For the text-containing cell, return its midpoint in [X, Y] coordinate format. 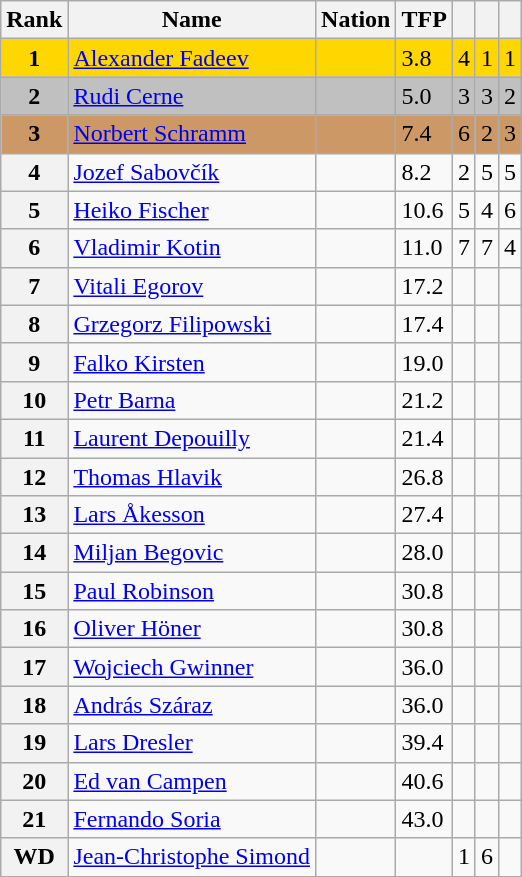
27.4 [424, 515]
TFP [424, 20]
21.2 [424, 400]
11 [34, 438]
Paul Robinson [192, 591]
Jean-Christophe Simond [192, 857]
Rudi Cerne [192, 96]
Alexander Fadeev [192, 58]
39.4 [424, 743]
26.8 [424, 477]
28.0 [424, 553]
Vitali Egorov [192, 286]
19 [34, 743]
18 [34, 705]
19.0 [424, 362]
21 [34, 819]
12 [34, 477]
21.4 [424, 438]
8 [34, 324]
Lars Åkesson [192, 515]
Oliver Höner [192, 629]
13 [34, 515]
7.4 [424, 134]
WD [34, 857]
Nation [356, 20]
Wojciech Gwinner [192, 667]
10 [34, 400]
9 [34, 362]
Grzegorz Filipowski [192, 324]
3.8 [424, 58]
Fernando Soria [192, 819]
Ed van Campen [192, 781]
15 [34, 591]
Jozef Sabovčík [192, 172]
43.0 [424, 819]
17 [34, 667]
Falko Kirsten [192, 362]
András Száraz [192, 705]
Vladimir Kotin [192, 248]
16 [34, 629]
14 [34, 553]
11.0 [424, 248]
Heiko Fischer [192, 210]
Rank [34, 20]
Norbert Schramm [192, 134]
17.2 [424, 286]
5.0 [424, 96]
Thomas Hlavik [192, 477]
8.2 [424, 172]
Name [192, 20]
10.6 [424, 210]
Lars Dresler [192, 743]
Laurent Depouilly [192, 438]
17.4 [424, 324]
Miljan Begovic [192, 553]
20 [34, 781]
Petr Barna [192, 400]
40.6 [424, 781]
